Return (x, y) of the center of cell containing provided text 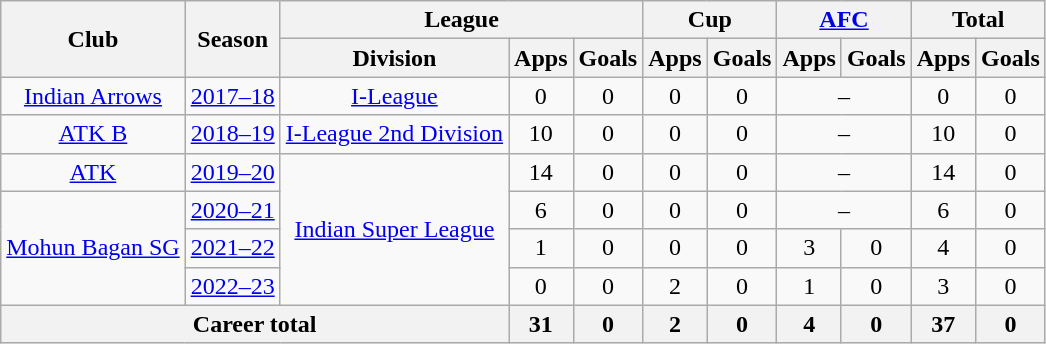
2019–20 (232, 172)
Indian Super League (394, 229)
Career total (255, 324)
Season (232, 39)
ATK (93, 172)
Total (978, 20)
37 (943, 324)
I-League 2nd Division (394, 134)
Club (93, 39)
I-League (394, 96)
2018–19 (232, 134)
Mohun Bagan SG (93, 248)
2022–23 (232, 286)
Division (394, 58)
ATK B (93, 134)
31 (541, 324)
2020–21 (232, 210)
2021–22 (232, 248)
League (462, 20)
Cup (710, 20)
Indian Arrows (93, 96)
2017–18 (232, 96)
AFC (844, 20)
